From the cell containing the given text, extract its center point as [x, y] coordinate. 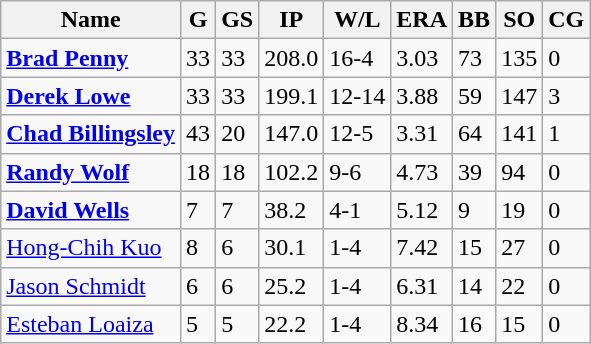
9-6 [358, 172]
3.31 [422, 134]
1 [566, 134]
16-4 [358, 58]
CG [566, 20]
3.03 [422, 58]
Esteban Loaiza [91, 324]
6.31 [422, 286]
3.88 [422, 96]
43 [198, 134]
W/L [358, 20]
Chad Billingsley [91, 134]
16 [474, 324]
BB [474, 20]
Hong-Chih Kuo [91, 248]
7.42 [422, 248]
14 [474, 286]
25.2 [292, 286]
4.73 [422, 172]
64 [474, 134]
12-14 [358, 96]
5.12 [422, 210]
David Wells [91, 210]
59 [474, 96]
22.2 [292, 324]
GS [238, 20]
8 [198, 248]
27 [520, 248]
3 [566, 96]
94 [520, 172]
Derek Lowe [91, 96]
Name [91, 20]
IP [292, 20]
147 [520, 96]
39 [474, 172]
30.1 [292, 248]
147.0 [292, 134]
SO [520, 20]
Brad Penny [91, 58]
141 [520, 134]
22 [520, 286]
102.2 [292, 172]
8.34 [422, 324]
73 [474, 58]
208.0 [292, 58]
ERA [422, 20]
199.1 [292, 96]
Randy Wolf [91, 172]
4-1 [358, 210]
135 [520, 58]
38.2 [292, 210]
G [198, 20]
9 [474, 210]
Jason Schmidt [91, 286]
19 [520, 210]
12-5 [358, 134]
20 [238, 134]
